For the text-containing cell, return its midpoint in [X, Y] coordinate format. 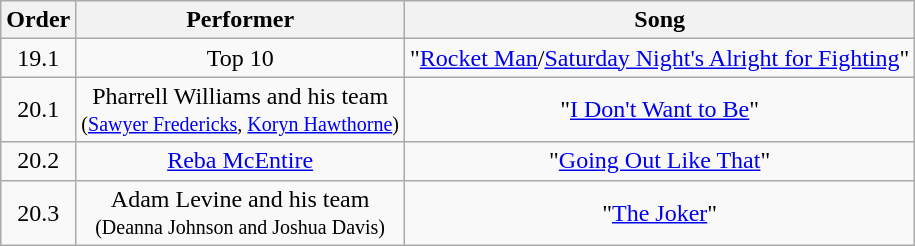
Top 10 [240, 58]
"Rocket Man/Saturday Night's Alright for Fighting" [659, 58]
"Going Out Like That" [659, 161]
"The Joker" [659, 212]
Performer [240, 20]
20.3 [38, 212]
Pharrell Williams and his team (Sawyer Fredericks, Koryn Hawthorne) [240, 110]
20.2 [38, 161]
Song [659, 20]
Adam Levine and his team (Deanna Johnson and Joshua Davis) [240, 212]
20.1 [38, 110]
Reba McEntire [240, 161]
Order [38, 20]
19.1 [38, 58]
"I Don't Want to Be" [659, 110]
